Determine the (X, Y) coordinate at the center of the cell enclosing the given text.  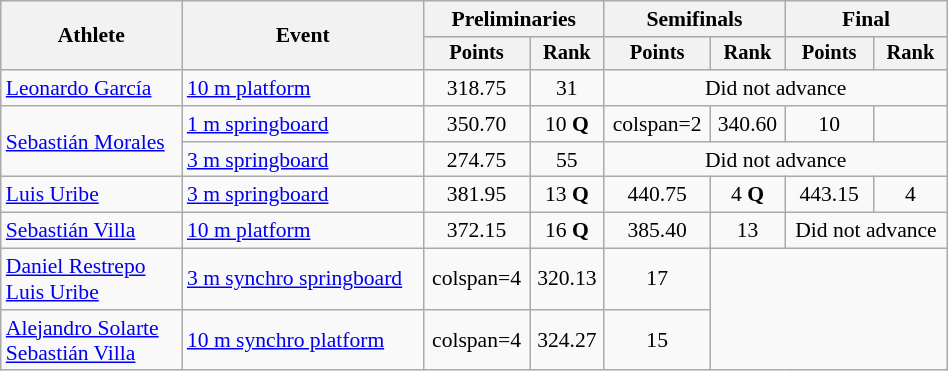
17 (657, 280)
Leonardo García (92, 88)
372.15 (476, 231)
Luis Uribe (92, 195)
385.40 (657, 231)
440.75 (657, 195)
15 (657, 340)
55 (567, 160)
13 Q (567, 195)
Preliminaries (514, 19)
16 Q (567, 231)
Alejandro Solarte Sebastián Villa (92, 340)
320.13 (567, 280)
Final (866, 19)
318.75 (476, 88)
324.27 (567, 340)
10 (830, 124)
Event (303, 36)
350.70 (476, 124)
31 (567, 88)
381.95 (476, 195)
Sebastián Villa (92, 231)
443.15 (830, 195)
3 m synchro springboard (303, 280)
Athlete (92, 36)
13 (747, 231)
Semifinals (694, 19)
1 m springboard (303, 124)
4 Q (747, 195)
10 Q (567, 124)
Daniel Restrepo Luis Uribe (92, 280)
340.60 (747, 124)
4 (911, 195)
colspan=2 (657, 124)
Sebastián Morales (92, 142)
10 m synchro platform (303, 340)
274.75 (476, 160)
